Extract the (X, Y) coordinate from the center of the cell holding the provided text.  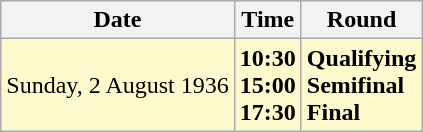
Date (118, 20)
10:3015:0017:30 (268, 85)
Sunday, 2 August 1936 (118, 85)
Round (361, 20)
QualifyingSemifinalFinal (361, 85)
Time (268, 20)
